Detect which cell encompasses the target text, then output its [x, y] center coordinate. 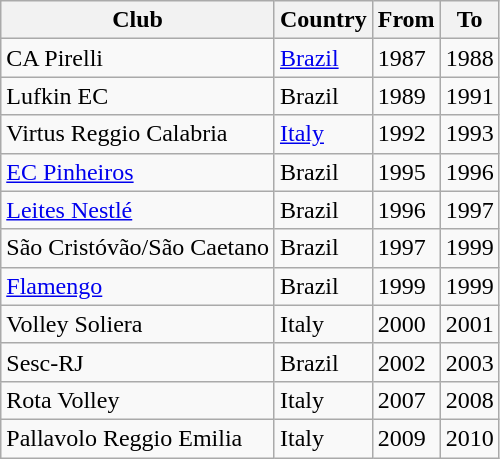
1987 [406, 58]
Club [138, 20]
Pallavolo Reggio Emilia [138, 438]
2007 [406, 400]
Flamengo [138, 286]
EC Pinheiros [138, 172]
CA Pirelli [138, 58]
1995 [406, 172]
2009 [406, 438]
1991 [470, 96]
Rota Volley [138, 400]
Virtus Reggio Calabria [138, 134]
Leites Nestlé [138, 210]
2002 [406, 362]
1988 [470, 58]
Lufkin EC [138, 96]
2001 [470, 324]
Sesc-RJ [138, 362]
1992 [406, 134]
Volley Soliera [138, 324]
1989 [406, 96]
Country [323, 20]
2010 [470, 438]
São Cristóvão/São Caetano [138, 248]
2000 [406, 324]
2003 [470, 362]
2008 [470, 400]
To [470, 20]
From [406, 20]
1993 [470, 134]
